Find where the given text appears and provide that cell's center as [x, y] coordinate. 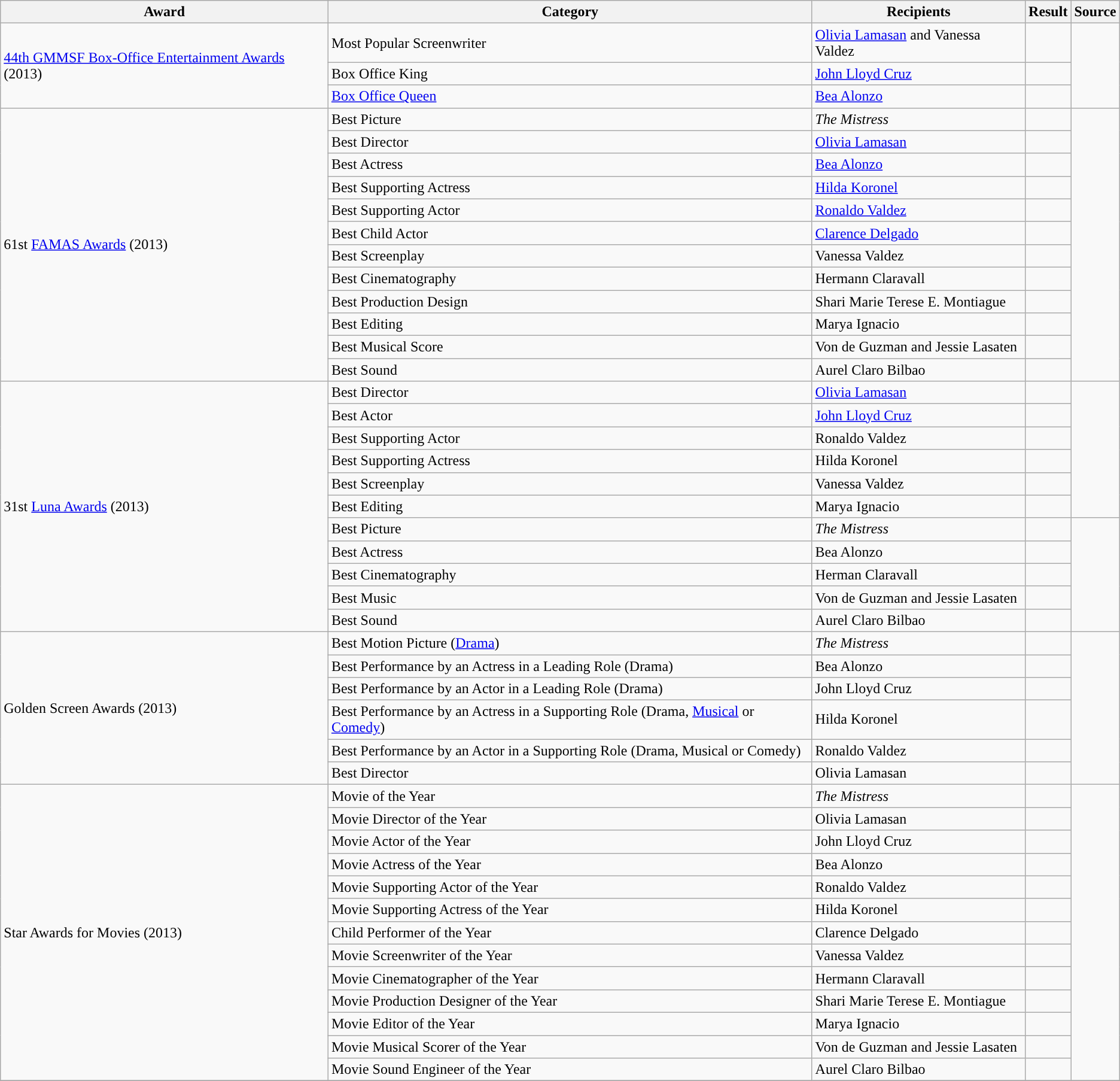
Movie of the Year [570, 796]
Source [1095, 12]
Movie Musical Scorer of the Year [570, 1047]
Movie Supporting Actress of the Year [570, 910]
Best Production Design [570, 301]
61st FAMAS Awards (2013) [165, 244]
Movie Actress of the Year [570, 864]
Movie Editor of the Year [570, 1024]
Best Musical Score [570, 347]
Movie Production Designer of the Year [570, 1001]
Category [570, 12]
Movie Supporting Actor of the Year [570, 887]
Star Awards for Movies (2013) [165, 933]
Box Office King [570, 74]
31st Luna Awards (2013) [165, 506]
Best Performance by an Actor in a Supporting Role (Drama, Musical or Comedy) [570, 751]
44th GMMSF Box-Office Entertainment Awards (2013) [165, 66]
Movie Sound Engineer of the Year [570, 1070]
Best Performance by an Actress in a Leading Role (Drama) [570, 666]
Best Motion Picture (Drama) [570, 643]
Best Music [570, 597]
Best Actor [570, 415]
Child Performer of the Year [570, 933]
Golden Screen Awards (2013) [165, 707]
Best Child Actor [570, 233]
Movie Director of the Year [570, 819]
Movie Actor of the Year [570, 842]
Herman Claravall [918, 575]
Movie Cinematographer of the Year [570, 978]
Best Performance by an Actor in a Leading Role (Drama) [570, 689]
Best Performance by an Actress in a Supporting Role (Drama, Musical or Comedy) [570, 719]
Recipients [918, 12]
Award [165, 12]
Olivia Lamasan and Vanessa Valdez [918, 43]
Most Popular Screenwriter [570, 43]
Movie Screenwriter of the Year [570, 955]
Box Office Queen [570, 96]
Result [1048, 12]
